Find where the given text appears and provide that cell's center as (X, Y) coordinate. 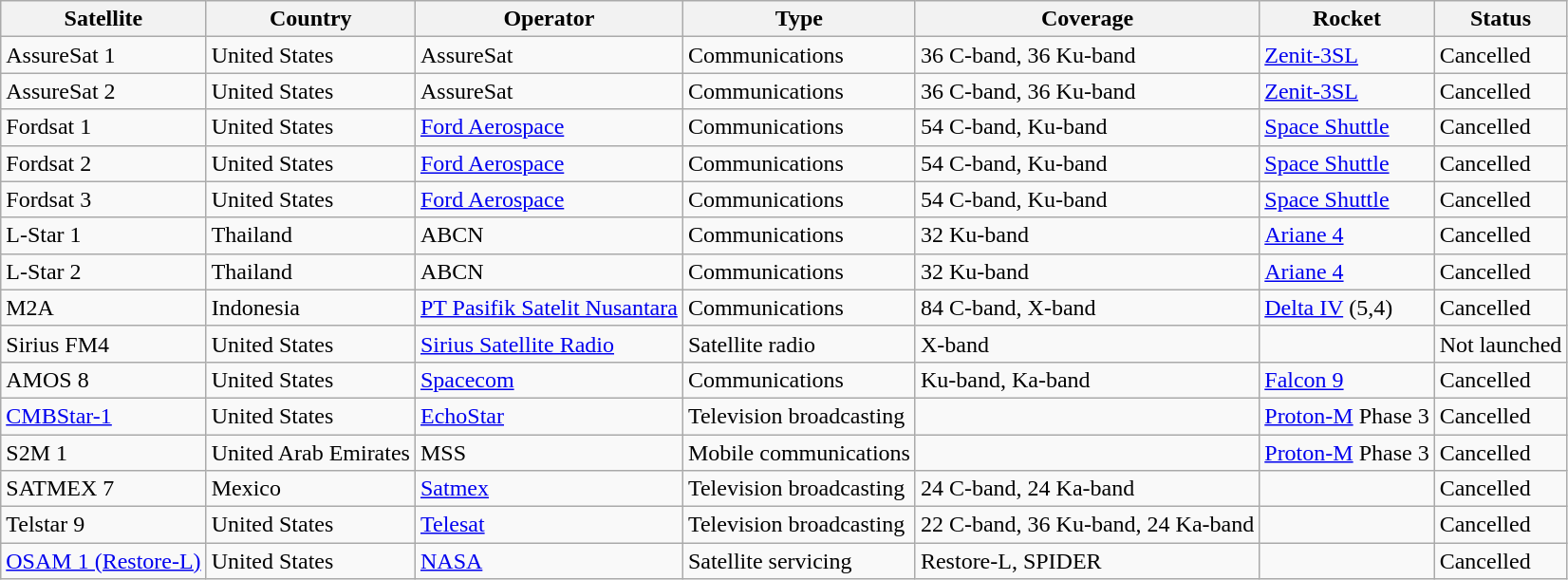
Satellite (103, 19)
Coverage (1087, 19)
Restore-L, SPIDER (1087, 561)
Country (310, 19)
Sirius Satellite Radio (549, 344)
AssureSat 1 (103, 55)
MSS (549, 453)
Satellite radio (799, 344)
OSAM 1 (Restore-L) (103, 561)
S2M 1 (103, 453)
Telesat (549, 525)
Satmex (549, 489)
Ku-band, Ka-band (1087, 380)
Telstar 9 (103, 525)
Rocket (1347, 19)
L-Star 2 (103, 271)
AssureSat 2 (103, 91)
Falcon 9 (1347, 380)
SATMEX 7 (103, 489)
CMBStar-1 (103, 416)
X-band (1087, 344)
Satellite servicing (799, 561)
EchoStar (549, 416)
22 C-band, 36 Ku-band, 24 Ka-band (1087, 525)
United Arab Emirates (310, 453)
Spacecom (549, 380)
Fordsat 3 (103, 199)
AMOS 8 (103, 380)
NASA (549, 561)
M2A (103, 308)
Mexico (310, 489)
Not launched (1501, 344)
Indonesia (310, 308)
L-Star 1 (103, 235)
Fordsat 1 (103, 127)
24 C-band, 24 Ka-band (1087, 489)
84 C-band, X-band (1087, 308)
Delta IV (5,4) (1347, 308)
Operator (549, 19)
Sirius FM4 (103, 344)
Fordsat 2 (103, 163)
Type (799, 19)
Mobile communications (799, 453)
Status (1501, 19)
PT Pasifik Satelit Nusantara (549, 308)
